Extract the (X, Y) coordinate from the center of the cell holding the provided text.  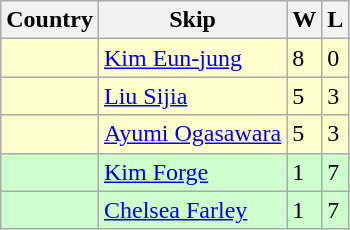
W (304, 20)
Skip (192, 20)
Kim Eun-jung (192, 58)
Chelsea Farley (192, 210)
Country (50, 20)
L (336, 20)
Liu Sijia (192, 96)
8 (304, 58)
Ayumi Ogasawara (192, 134)
Kim Forge (192, 172)
0 (336, 58)
